For the text-containing cell, return its midpoint in [X, Y] coordinate format. 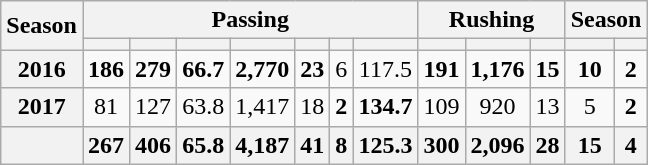
109 [442, 107]
134.7 [386, 107]
300 [442, 145]
8 [342, 145]
406 [154, 145]
2017 [42, 107]
Passing [250, 20]
41 [312, 145]
186 [106, 69]
117.5 [386, 69]
4,187 [262, 145]
66.7 [204, 69]
13 [548, 107]
5 [590, 107]
920 [498, 107]
2016 [42, 69]
6 [342, 69]
65.8 [204, 145]
2,096 [498, 145]
267 [106, 145]
10 [590, 69]
28 [548, 145]
2,770 [262, 69]
81 [106, 107]
18 [312, 107]
279 [154, 69]
125.3 [386, 145]
Rushing [492, 20]
127 [154, 107]
1,417 [262, 107]
63.8 [204, 107]
23 [312, 69]
191 [442, 69]
4 [630, 145]
1,176 [498, 69]
